Output the (x, y) coordinate of the center of the cell containing the given text.  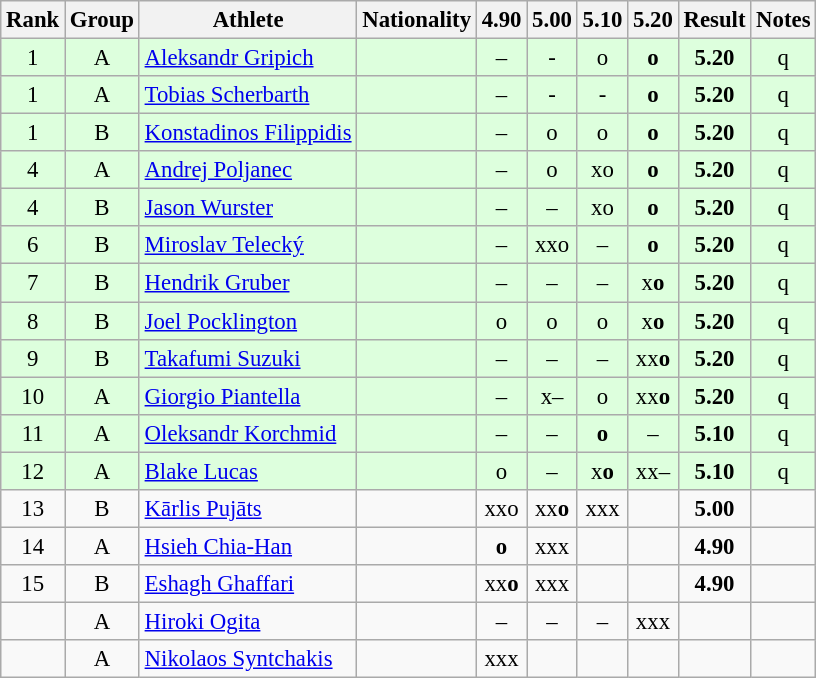
Tobias Scherbarth (248, 95)
10 (33, 396)
Hiroki Ogita (248, 621)
14 (33, 546)
Nikolaos Syntchakis (248, 659)
Nationality (416, 20)
Eshagh Ghaffari (248, 584)
Group (102, 20)
Rank (33, 20)
Result (714, 20)
Aleksandr Gripich (248, 58)
xx– (653, 471)
Oleksandr Korchmid (248, 433)
Kārlis Pujāts (248, 509)
Konstadinos Filippidis (248, 133)
15 (33, 584)
Hsieh Chia-Han (248, 546)
Andrej Poljanec (248, 170)
Notes (784, 20)
Joel Pocklington (248, 321)
Miroslav Telecký (248, 245)
11 (33, 433)
Jason Wurster (248, 208)
12 (33, 471)
6 (33, 245)
9 (33, 358)
8 (33, 321)
Takafumi Suzuki (248, 358)
Athlete (248, 20)
Giorgio Piantella (248, 396)
Hendrik Gruber (248, 283)
Blake Lucas (248, 471)
7 (33, 283)
13 (33, 509)
x– (552, 396)
